For the text-containing cell, return its midpoint in [x, y] coordinate format. 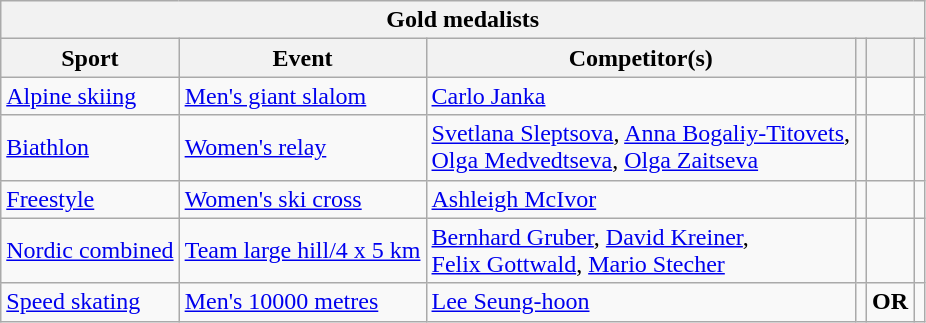
Speed skating [90, 302]
Biathlon [90, 148]
Team large hill/4 x 5 km [302, 250]
OR [890, 302]
Event [302, 58]
Men's 10000 metres [302, 302]
Alpine skiing [90, 96]
Sport [90, 58]
Nordic combined [90, 250]
Freestyle [90, 199]
Bernhard Gruber, David Kreiner, Felix Gottwald, Mario Stecher [641, 250]
Ashleigh McIvor [641, 199]
Competitor(s) [641, 58]
Svetlana Sleptsova, Anna Bogaliy-Titovets, Olga Medvedtseva, Olga Zaitseva [641, 148]
Women's ski cross [302, 199]
Carlo Janka [641, 96]
Men's giant slalom [302, 96]
Lee Seung-hoon [641, 302]
Gold medalists [463, 20]
Women's relay [302, 148]
